Return (x, y) of the center of cell containing provided text 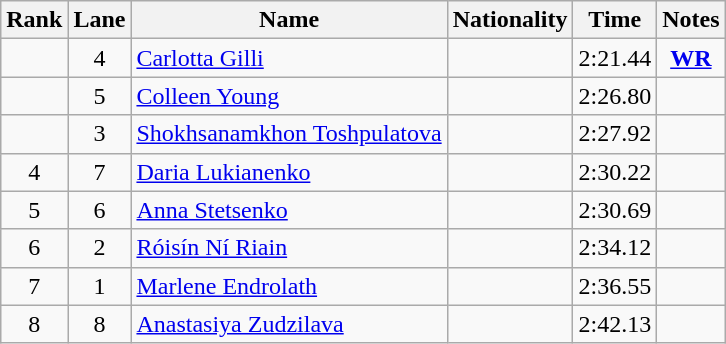
2:30.22 (615, 172)
2:42.13 (615, 324)
2:30.69 (615, 210)
Lane (100, 20)
WR (691, 58)
2 (100, 248)
Anna Stetsenko (289, 210)
1 (100, 286)
Notes (691, 20)
Anastasiya Zudzilava (289, 324)
Name (289, 20)
Colleen Young (289, 96)
Time (615, 20)
Shokhsanamkhon Toshpulatova (289, 134)
3 (100, 134)
Carlotta Gilli (289, 58)
Marlene Endrolath (289, 286)
2:21.44 (615, 58)
2:27.92 (615, 134)
Nationality (510, 20)
Daria Lukianenko (289, 172)
2:26.80 (615, 96)
2:36.55 (615, 286)
2:34.12 (615, 248)
Rank (34, 20)
Róisín Ní Riain (289, 248)
